Pinpoint the cell where the given text exists, returning its (X, Y) midpoint coordinate. 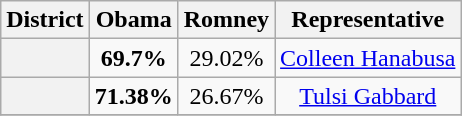
69.7% (134, 58)
Tulsi Gabbard (368, 96)
Romney (226, 20)
Colleen Hanabusa (368, 58)
71.38% (134, 96)
29.02% (226, 58)
District (45, 20)
Obama (134, 20)
26.67% (226, 96)
Representative (368, 20)
